Determine the [x, y] coordinate at the center of the cell enclosing the given text.  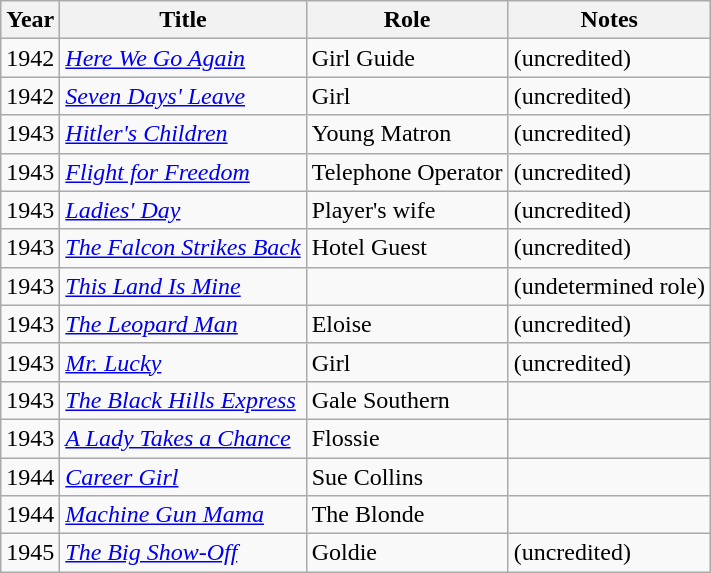
Telephone Operator [407, 172]
The Blonde [407, 515]
(undetermined role) [609, 286]
Player's wife [407, 210]
Hotel Guest [407, 248]
Year [30, 20]
Notes [609, 20]
A Lady Takes a Chance [183, 438]
Role [407, 20]
Young Matron [407, 134]
Flight for Freedom [183, 172]
Seven Days' Leave [183, 96]
This Land Is Mine [183, 286]
Goldie [407, 553]
The Big Show-Off [183, 553]
Career Girl [183, 477]
Eloise [407, 324]
Machine Gun Mama [183, 515]
Ladies' Day [183, 210]
Title [183, 20]
Sue Collins [407, 477]
Gale Southern [407, 400]
1945 [30, 553]
The Leopard Man [183, 324]
Flossie [407, 438]
Hitler's Children [183, 134]
Here We Go Again [183, 58]
Girl Guide [407, 58]
Mr. Lucky [183, 362]
The Black Hills Express [183, 400]
The Falcon Strikes Back [183, 248]
